Return [x, y] of the center of cell containing provided text 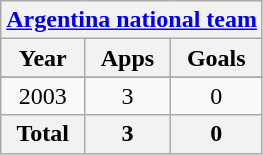
2003 [43, 96]
Apps [128, 58]
Total [43, 134]
Year [43, 58]
Argentina national team [132, 20]
Goals [216, 58]
